From the cell containing the given text, extract its center point as [x, y] coordinate. 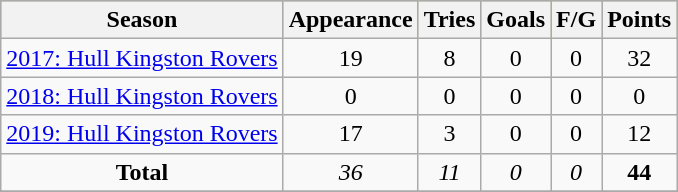
44 [640, 172]
Goals [516, 20]
32 [640, 58]
Tries [450, 20]
11 [450, 172]
2017: Hull Kingston Rovers [142, 58]
Points [640, 20]
19 [350, 58]
F/G [576, 20]
Total [142, 172]
2019: Hull Kingston Rovers [142, 134]
3 [450, 134]
2018: Hull Kingston Rovers [142, 96]
Season [142, 20]
17 [350, 134]
Appearance [350, 20]
36 [350, 172]
12 [640, 134]
8 [450, 58]
